Return the (X, Y) coordinate for the center point of the cell that contains the specified text.  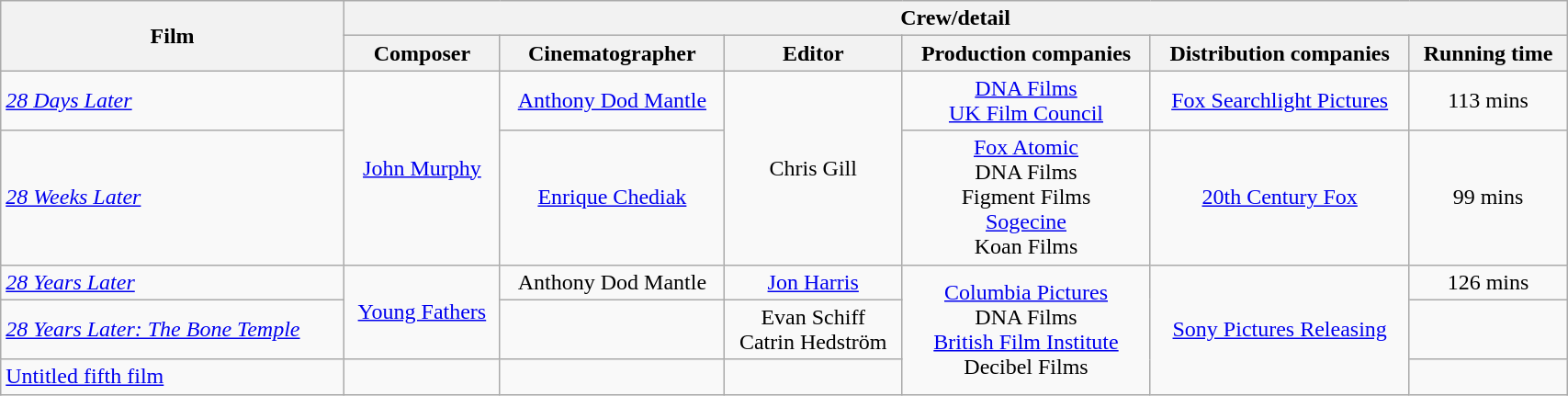
Running time (1488, 53)
Evan SchiffCatrin Hedström (813, 329)
Production companies (1026, 53)
Editor (813, 53)
Distribution companies (1280, 53)
Fox Searchlight Pictures (1280, 101)
Fox AtomicDNA FilmsFigment FilmsSogecineKoan Films (1026, 198)
Film (173, 36)
126 mins (1488, 282)
28 Weeks Later (173, 198)
113 mins (1488, 101)
28 Days Later (173, 101)
Crew/detail (955, 18)
Columbia PicturesDNA FilmsBritish Film InstituteDecibel Films (1026, 329)
Cinematographer (612, 53)
28 Years Later: The Bone Temple (173, 329)
Enrique Chediak (612, 198)
Jon Harris (813, 282)
Composer (422, 53)
Young Fathers (422, 312)
DNA FilmsUK Film Council (1026, 101)
99 mins (1488, 198)
John Murphy (422, 167)
Untitled fifth film (173, 377)
20th Century Fox (1280, 198)
Chris Gill (813, 167)
Sony Pictures Releasing (1280, 329)
28 Years Later (173, 282)
